Scan for the cell matching the given text and deliver its (x, y) coordinate at center. 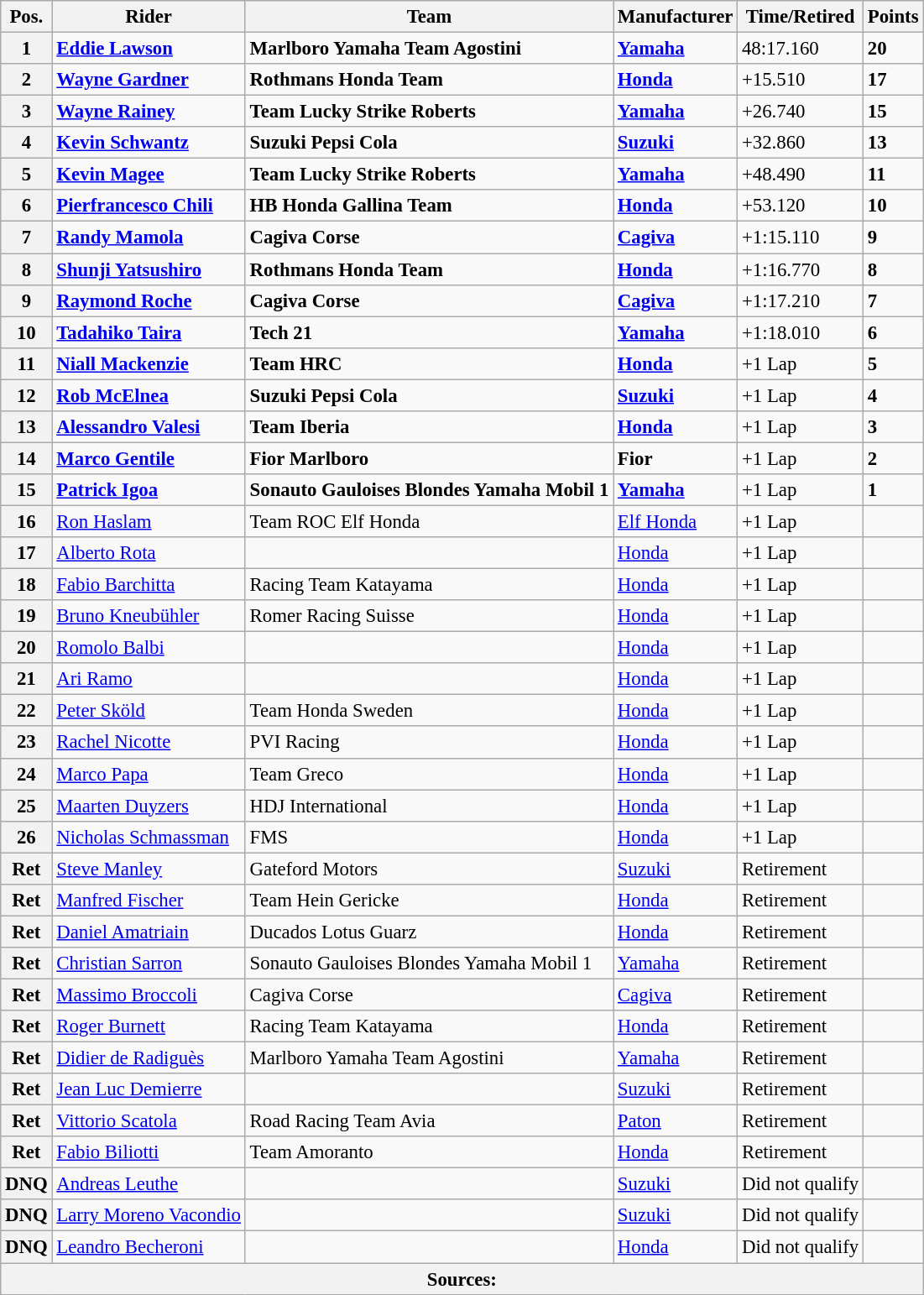
Fior Marlboro (429, 458)
Raymond Roche (149, 300)
Rob McElnea (149, 395)
Eddie Lawson (149, 49)
Points (893, 17)
Team (429, 17)
Rider (149, 17)
PVI Racing (429, 743)
Rachel Nicotte (149, 743)
12 (27, 395)
23 (27, 743)
Tadahiko Taira (149, 332)
Fabio Barchitta (149, 585)
Roger Burnett (149, 1026)
Time/Retired (801, 17)
Nicholas Schmassman (149, 837)
Vittorio Scatola (149, 1121)
HB Honda Gallina Team (429, 206)
Ari Ramo (149, 679)
Patrick Igoa (149, 490)
Steve Manley (149, 869)
Maarten Duyzers (149, 806)
Kevin Schwantz (149, 143)
Larry Moreno Vacondio (149, 1216)
Andreas Leuthe (149, 1184)
16 (27, 521)
+26.740 (801, 112)
Marco Papa (149, 774)
+48.490 (801, 175)
Team Greco (429, 774)
19 (27, 616)
Bruno Kneubühler (149, 616)
Team Honda Sweden (429, 711)
Wayne Rainey (149, 112)
Manufacturer (676, 17)
Didier de Radiguès (149, 1058)
21 (27, 679)
25 (27, 806)
Team ROC Elf Honda (429, 521)
Wayne Gardner (149, 80)
Kevin Magee (149, 175)
Randy Mamola (149, 238)
26 (27, 837)
Peter Sköld (149, 711)
Niall Mackenzie (149, 363)
Romolo Balbi (149, 648)
+15.510 (801, 80)
14 (27, 458)
Pierfrancesco Chili (149, 206)
Fior (676, 458)
Team HRC (429, 363)
+1:17.210 (801, 300)
Pos. (27, 17)
Ducados Lotus Guarz (429, 932)
24 (27, 774)
+1:16.770 (801, 269)
FMS (429, 837)
Romer Racing Suisse (429, 616)
Alberto Rota (149, 553)
Team Iberia (429, 427)
Sources: (462, 1279)
Manfred Fischer (149, 901)
Alessandro Valesi (149, 427)
Fabio Biliotti (149, 1152)
Christian Sarron (149, 963)
Road Racing Team Avia (429, 1121)
+32.860 (801, 143)
18 (27, 585)
Elf Honda (676, 521)
Team Amoranto (429, 1152)
Jean Luc Demierre (149, 1089)
Team Hein Gericke (429, 901)
Paton (676, 1121)
HDJ International (429, 806)
Marco Gentile (149, 458)
Leandro Becheroni (149, 1247)
48:17.160 (801, 49)
+1:15.110 (801, 238)
Shunji Yatsushiro (149, 269)
Massimo Broccoli (149, 995)
+53.120 (801, 206)
+1:18.010 (801, 332)
Daniel Amatriain (149, 932)
22 (27, 711)
Gateford Motors (429, 869)
Tech 21 (429, 332)
Ron Haslam (149, 521)
